Identify which cell holds the provided text, then report its [X, Y] central coordinate. 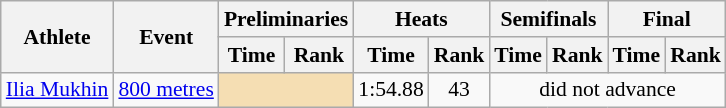
did not advance [607, 90]
Ilia Mukhin [58, 90]
800 metres [166, 90]
Athlete [58, 36]
1:54.88 [390, 90]
Preliminaries [286, 19]
Heats [421, 19]
43 [460, 90]
Event [166, 36]
Semifinals [548, 19]
Final [667, 19]
